For the text-containing cell, return its midpoint in [X, Y] coordinate format. 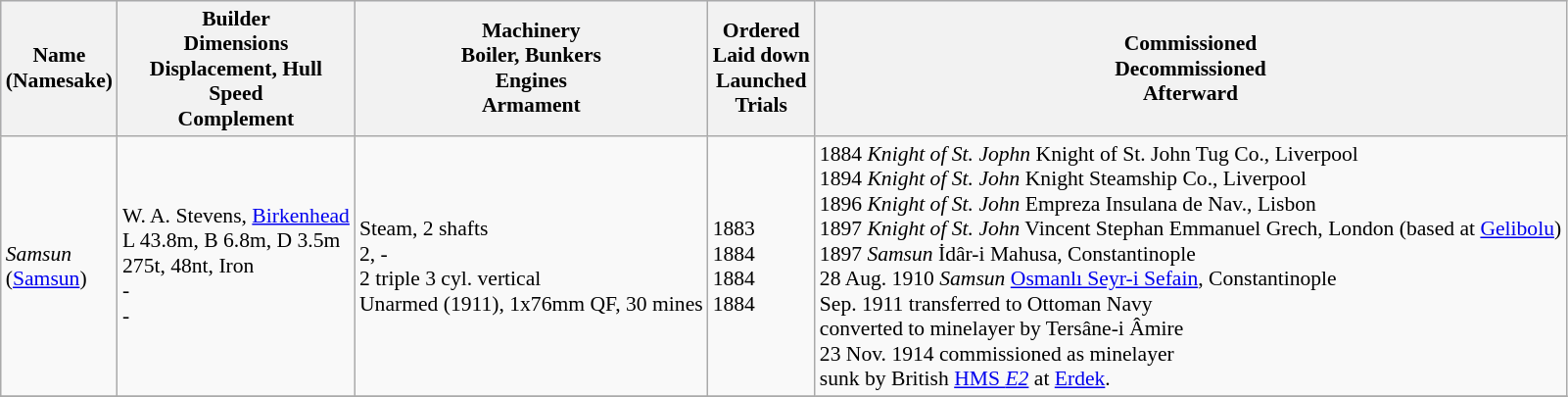
W. A. Stevens, BirkenheadL 43.8m, B 6.8m, D 3.5m275t, 48nt, Iron-- [236, 267]
OrderedLaid downLaunchedTrials [762, 69]
MachineryBoiler, BunkersEnginesArmament [531, 69]
BuilderDimensionsDisplacement, HullSpeedComplement [236, 69]
Name(Namesake) [59, 69]
CommissionedDecommissionedAfterward [1191, 69]
Samsun(Samsun) [59, 267]
1883188418841884 [762, 267]
Steam, 2 shafts2, -2 triple 3 cyl. verticalUnarmed (1911), 1x76mm QF, 30 mines [531, 267]
